Capture the cell that displays the provided text and extract its [x, y] central coordinate. 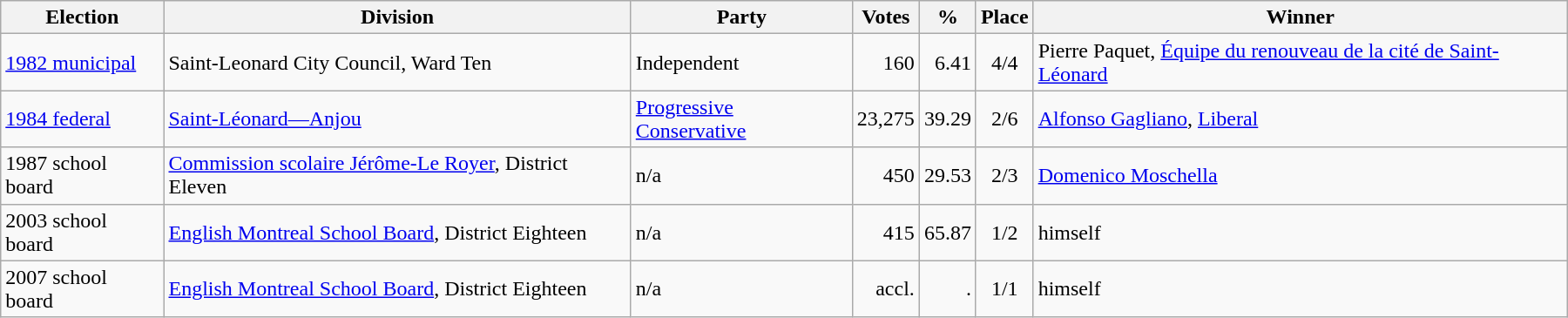
2/6 [1004, 118]
Election [82, 17]
Party [741, 17]
1/1 [1004, 289]
1987 school board [82, 176]
accl. [885, 289]
6.41 [948, 63]
2007 school board [82, 289]
1984 federal [82, 118]
2/3 [1004, 176]
Progressive Conservative [741, 118]
Winner [1300, 17]
Pierre Paquet, Équipe du renouveau de la cité de Saint-Léonard [1300, 63]
Saint-Léonard—Anjou [397, 118]
29.53 [948, 176]
Commission scolaire Jérôme-Le Royer, District Eleven [397, 176]
160 [885, 63]
4/4 [1004, 63]
Alfonso Gagliano, Liberal [1300, 118]
% [948, 17]
2003 school board [82, 232]
450 [885, 176]
Independent [741, 63]
Votes [885, 17]
Domenico Moschella [1300, 176]
Saint-Leonard City Council, Ward Ten [397, 63]
1/2 [1004, 232]
23,275 [885, 118]
39.29 [948, 118]
Place [1004, 17]
1982 municipal [82, 63]
. [948, 289]
65.87 [948, 232]
Division [397, 17]
415 [885, 232]
